Return (X, Y) of the center of cell containing provided text 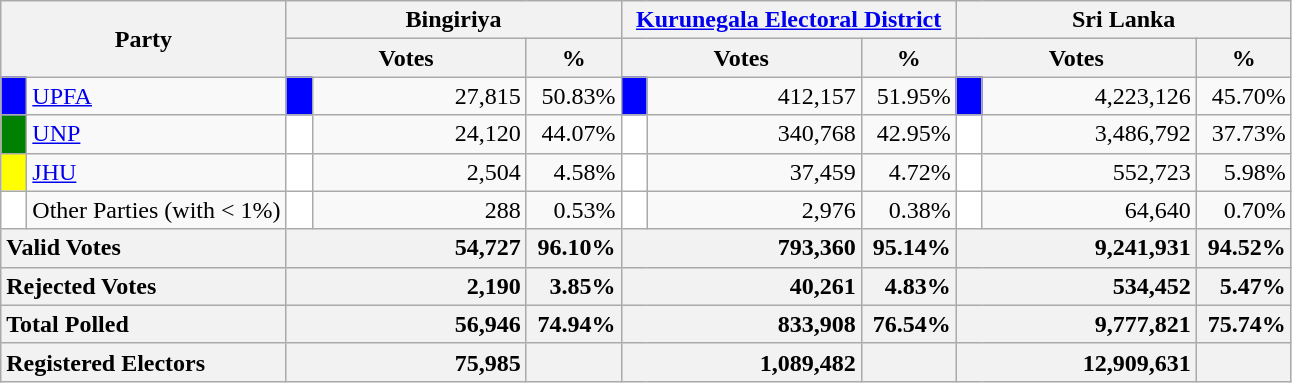
12,909,631 (1076, 362)
833,908 (741, 324)
3.85% (574, 286)
64,640 (1089, 210)
Other Parties (with < 1%) (156, 210)
Registered Electors (144, 362)
75.74% (1244, 324)
24,120 (419, 134)
0.70% (1244, 210)
Total Polled (144, 324)
54,727 (406, 248)
Kurunegala Electoral District (788, 20)
50.83% (574, 96)
94.52% (1244, 248)
Party (144, 39)
44.07% (574, 134)
534,452 (1076, 286)
5.47% (1244, 286)
340,768 (754, 134)
552,723 (1089, 172)
2,504 (419, 172)
5.98% (1244, 172)
JHU (156, 172)
4,223,126 (1089, 96)
42.95% (908, 134)
UPFA (156, 96)
288 (419, 210)
37.73% (1244, 134)
4.83% (908, 286)
51.95% (908, 96)
Sri Lanka (1124, 20)
0.38% (908, 210)
Bingiriya (454, 20)
4.58% (574, 172)
27,815 (419, 96)
412,157 (754, 96)
37,459 (754, 172)
Valid Votes (144, 248)
95.14% (908, 248)
793,360 (741, 248)
9,777,821 (1076, 324)
56,946 (406, 324)
76.54% (908, 324)
Rejected Votes (144, 286)
45.70% (1244, 96)
0.53% (574, 210)
2,190 (406, 286)
1,089,482 (741, 362)
3,486,792 (1089, 134)
UNP (156, 134)
75,985 (406, 362)
4.72% (908, 172)
2,976 (754, 210)
96.10% (574, 248)
74.94% (574, 324)
40,261 (741, 286)
9,241,931 (1076, 248)
